Locate the cell with the specified text and output its [X, Y] center coordinate. 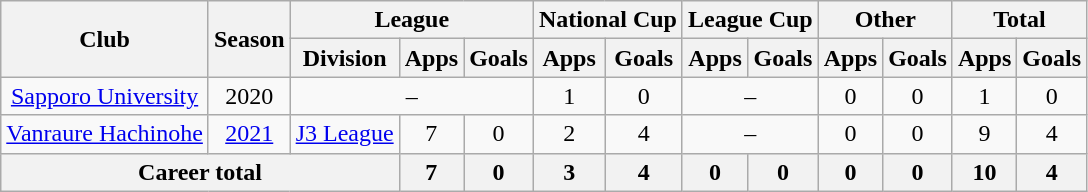
3 [569, 172]
National Cup [608, 20]
9 [984, 134]
Sapporo University [105, 96]
Season [249, 39]
Division [344, 58]
League Cup [750, 20]
2 [569, 134]
Career total [200, 172]
J3 League [344, 134]
2020 [249, 96]
10 [984, 172]
Vanraure Hachinohe [105, 134]
2021 [249, 134]
League [412, 20]
Club [105, 39]
Other [885, 20]
Total [1019, 20]
